Find where the given text appears and provide that cell's center as [X, Y] coordinate. 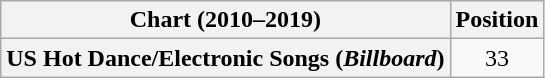
33 [497, 58]
Position [497, 20]
Chart (2010–2019) [226, 20]
US Hot Dance/Electronic Songs (Billboard) [226, 58]
